Capture the cell that displays the provided text and extract its (x, y) central coordinate. 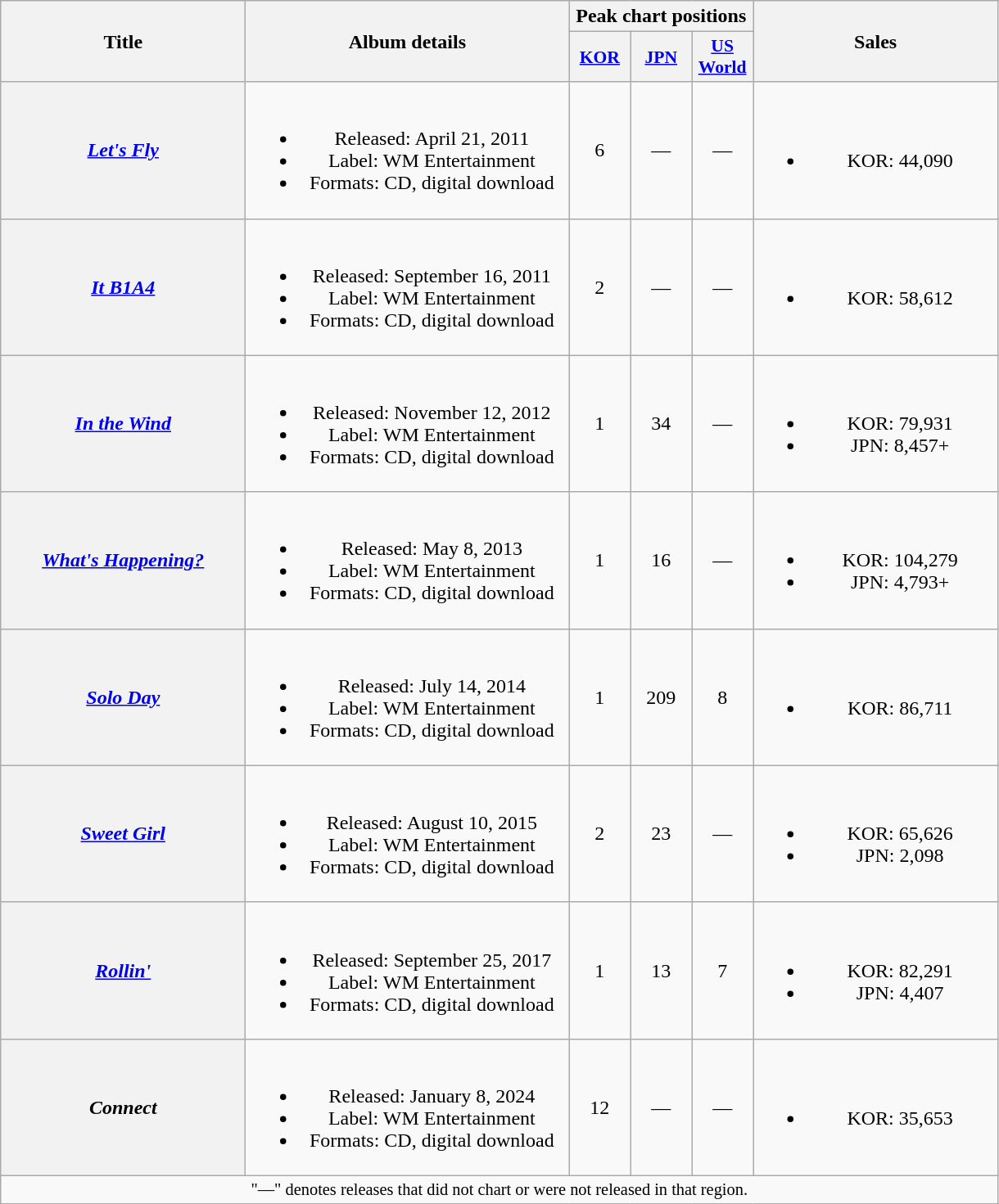
KOR: 44,090 (876, 151)
What's Happening? (123, 560)
Album details (408, 41)
KOR: 65,626JPN: 2,098 (876, 833)
Released: September 16, 2011Label: WM EntertainmentFormats: CD, digital download (408, 286)
Released: September 25, 2017Label: WM EntertainmentFormats: CD, digital download (408, 971)
Released: July 14, 2014Label: WM EntertainmentFormats: CD, digital download (408, 697)
Rollin' (123, 971)
Sweet Girl (123, 833)
KOR: 35,653 (876, 1107)
US World (722, 57)
12 (599, 1107)
34 (662, 424)
Title (123, 41)
7 (722, 971)
"—" denotes releases that did not chart or were not released in that region. (499, 1189)
8 (722, 697)
Released: November 12, 2012Label: WM EntertainmentFormats: CD, digital download (408, 424)
KOR: 86,711 (876, 697)
Solo Day (123, 697)
KOR: 82,291JPN: 4,407 (876, 971)
Peak chart positions (662, 16)
Sales (876, 41)
It B1A4 (123, 286)
KOR (599, 57)
6 (599, 151)
16 (662, 560)
13 (662, 971)
Let's Fly (123, 151)
KOR: 104,279JPN: 4,793+ (876, 560)
JPN (662, 57)
KOR: 79,931JPN: 8,457+ (876, 424)
Released: April 21, 2011Label: WM EntertainmentFormats: CD, digital download (408, 151)
KOR: 58,612 (876, 286)
23 (662, 833)
Released: August 10, 2015Label: WM EntertainmentFormats: CD, digital download (408, 833)
209 (662, 697)
Released: May 8, 2013Label: WM EntertainmentFormats: CD, digital download (408, 560)
In the Wind (123, 424)
Connect (123, 1107)
Released: January 8, 2024Label: WM EntertainmentFormats: CD, digital download (408, 1107)
